Scan for the cell matching the given text and deliver its (x, y) coordinate at center. 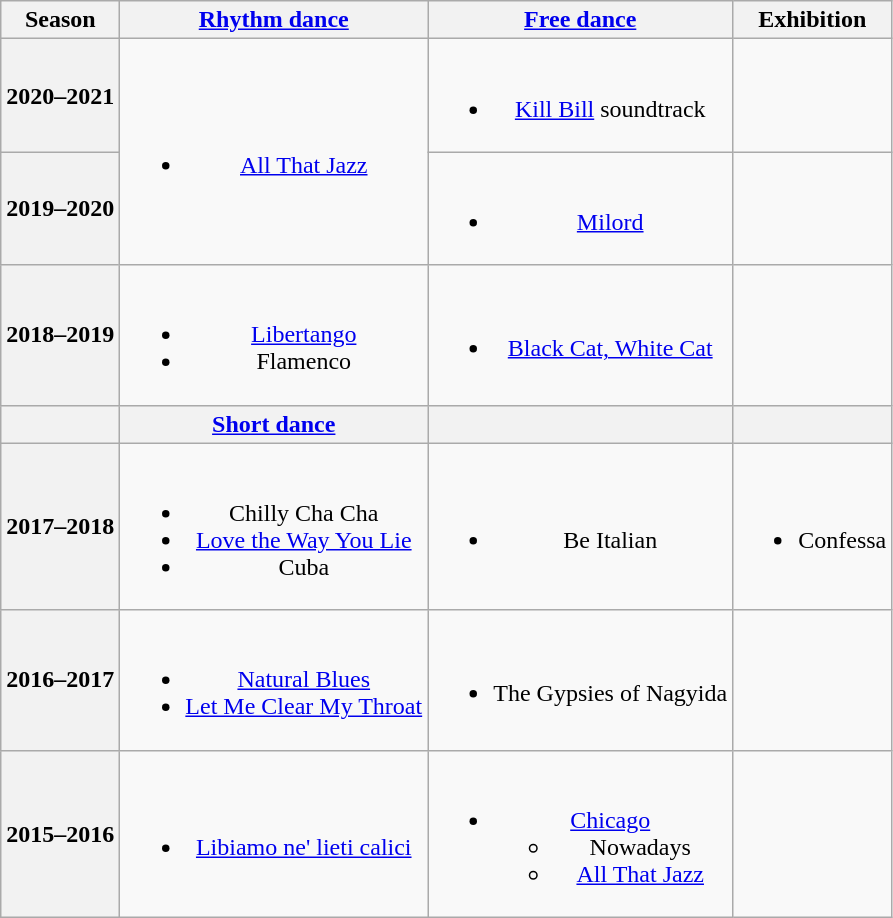
Kill Bill soundtrack (580, 96)
Libertango Flamenco (274, 335)
Confessa (812, 526)
Free dance (580, 20)
Chicago NowadaysAll That Jazz (580, 834)
2017–2018 (60, 526)
Natural Blues Let Me Clear My Throat (274, 680)
Milord (580, 208)
2019–2020 (60, 208)
Short dance (274, 424)
Rhythm dance (274, 20)
Exhibition (812, 20)
2020–2021 (60, 96)
2016–2017 (60, 680)
All That Jazz (274, 152)
Be Italian (580, 526)
Black Cat, White Cat (580, 335)
Libiamo ne' lieti calici (274, 834)
2015–2016 (60, 834)
Chilly Cha Cha Love the Way You Lie Cuba (274, 526)
Season (60, 20)
2018–2019 (60, 335)
The Gypsies of Nagyida (580, 680)
